Scan for the cell matching the given text and deliver its (X, Y) coordinate at center. 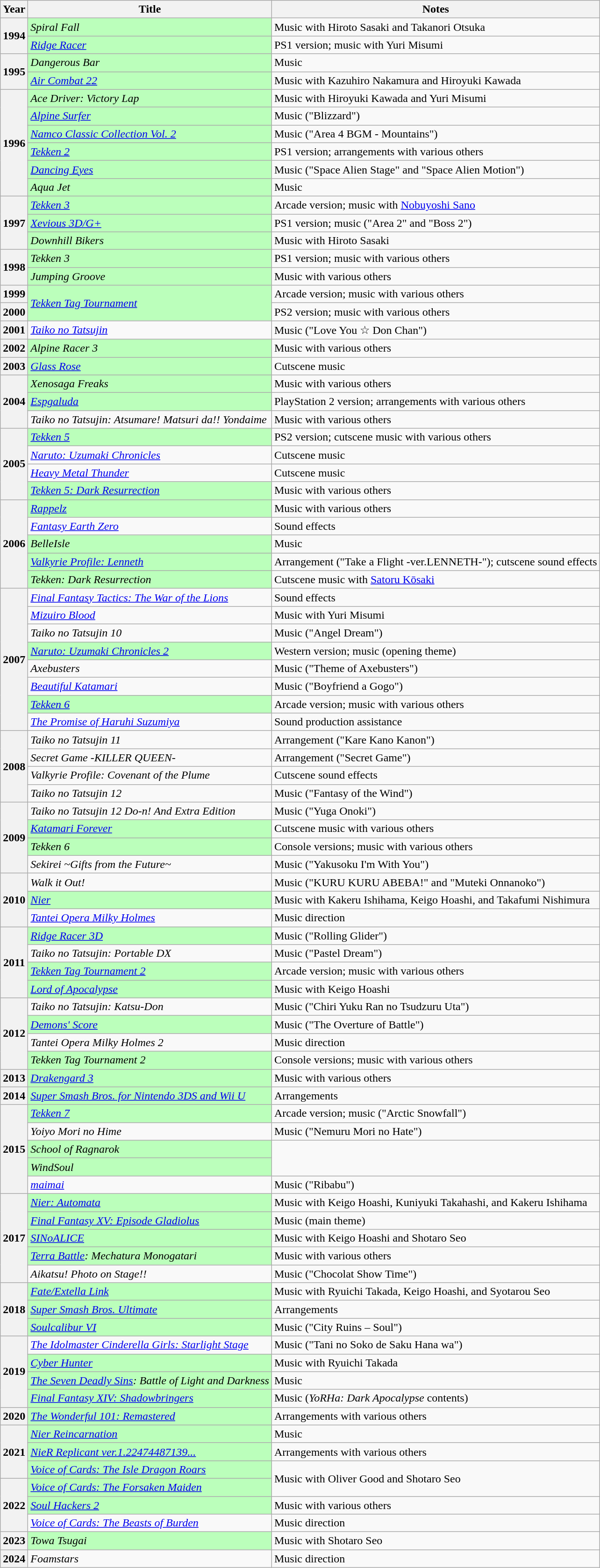
Ridge Racer 3D (150, 936)
The Wonderful 101: Remastered (150, 1416)
Music ("Fantasy of the Wind") (436, 793)
Taiko no Tatsujin: Portable DX (150, 954)
Demons' Score (150, 1025)
Voice of Cards: The Isle Dragon Roars (150, 1469)
Music ("Yuga Onoki") (436, 811)
2021 (14, 1452)
Final Fantasy XIV: Shadowbringers (150, 1398)
Tekken: Dark Resurrection (150, 579)
Music with Keigo Hoashi and Shotaro Seo (436, 1238)
Taiko no Tatsujin 12 (150, 793)
Terra Battle: Mechatura Monogatari (150, 1256)
Music (YoRHa: Dark Apocalypse contents) (436, 1398)
1995 (14, 72)
Tekken 5: Dark Resurrection (150, 491)
Alpine Racer 3 (150, 348)
Music with Yuri Misumi (436, 615)
Music with Keigo Hoashi (436, 989)
Soul Hackers 2 (150, 1505)
Music ("Love You ☆ Don Chan") (436, 330)
Heavy Metal Thunder (150, 473)
Super Smash Bros. for Nintendo 3DS and Wii U (150, 1096)
Namco Classic Collection Vol. 2 (150, 134)
Soulcalibur VI (150, 1327)
Rappelz (150, 508)
The Seven Deadly Sins: Battle of Light and Darkness (150, 1380)
Mizuiro Blood (150, 615)
Tekken 2 (150, 152)
Music (main theme) (436, 1220)
Arcade version; music with Nobuyoshi Sano (436, 205)
PS1 version; music ("Area 2" and "Boss 2") (436, 223)
Valkyrie Profile: Covenant of the Plume (150, 775)
Music with Ryuichi Takada (436, 1363)
Taiko no Tatsujin 12 Do-n! And Extra Edition (150, 811)
2003 (14, 366)
Western version; music (opening theme) (436, 650)
2009 (14, 838)
Axebusters (150, 669)
Air Combat 22 (150, 80)
Secret Game -KILLER QUEEN- (150, 758)
Tekken 5 (150, 437)
Super Smash Bros. Ultimate (150, 1309)
2014 (14, 1096)
Music with Ryuichi Takada, Keigo Hoashi, and Syotarou Seo (436, 1292)
Music with Hiroyuki Kawada and Yuri Misumi (436, 98)
1998 (14, 267)
WindSoul (150, 1167)
Drakengard 3 (150, 1078)
Music with Kakeru Ishihama, Keigo Hoashi, and Takafumi Nishimura (436, 900)
Voice of Cards: The Forsaken Maiden (150, 1487)
Cutscene music with Satoru Kōsaki (436, 579)
2011 (14, 962)
2005 (14, 464)
Tekken 7 (150, 1113)
The Idolmaster Cinderella Girls: Starlight Stage (150, 1345)
2004 (14, 402)
Music ("Pastel Dream") (436, 954)
Downhill Bikers (150, 241)
2019 (14, 1372)
Glass Rose (150, 366)
Music ("Ribabu") (436, 1185)
2017 (14, 1238)
Fate/Extella Link (150, 1292)
Music ("Chiri Yuku Ran no Tsudzuru Uta") (436, 1007)
Foamstars (150, 1559)
Music ("Chocolat Show Time") (436, 1274)
Beautiful Katamari (150, 686)
Arrangement ("Kare Kano Kanon") (436, 740)
The Promise of Haruhi Suzumiya (150, 722)
Music ("The Overture of Battle") (436, 1025)
Title (150, 9)
Walk it Out! (150, 882)
Aqua Jet (150, 187)
Ridge Racer (150, 45)
Alpine Surfer (150, 116)
Music ("Yakusoku I'm With You") (436, 864)
Music ("Tani no Soko de Saku Hana wa") (436, 1345)
Spiral Fall (150, 27)
Taiko no Tatsujin: Atsumare! Matsuri da!! Yondaime (150, 419)
Katamari Forever (150, 829)
Sekirei ~Gifts from the Future~ (150, 864)
1994 (14, 36)
2012 (14, 1033)
Ace Driver: Victory Lap (150, 98)
PS1 version; arrangements with various others (436, 152)
PS1 version; music with various others (436, 259)
Jumping Groove (150, 276)
2007 (14, 659)
1997 (14, 223)
Sound production assistance (436, 722)
maimai (150, 1185)
2023 (14, 1541)
2020 (14, 1416)
2010 (14, 900)
Towa Tsugai (150, 1541)
1999 (14, 294)
Music with Hiroto Sasaki (436, 241)
PS1 version; music with Yuri Misumi (436, 45)
Taiko no Tatsujin (150, 330)
PS2 version; cutscene music with various others (436, 437)
Lord of Apocalypse (150, 989)
Naruto: Uzumaki Chronicles (150, 455)
Espgaluda (150, 402)
Notes (436, 9)
NieR Replicant ver.1.22474487139... (150, 1452)
Tantei Opera Milky Holmes 2 (150, 1042)
Music ("Blizzard") (436, 116)
Nier Reincarnation (150, 1434)
Arrangement ("Secret Game") (436, 758)
Music ("Angel Dream") (436, 633)
2002 (14, 348)
2006 (14, 544)
2000 (14, 312)
Taiko no Tatsujin 11 (150, 740)
Taiko no Tatsujin 10 (150, 633)
Cutscene sound effects (436, 775)
Music with Oliver Good and Shotaro Seo (436, 1478)
Dancing Eyes (150, 169)
School of Ragnarok (150, 1149)
Yoiyo Mori no Hime (150, 1131)
BelleIsle (150, 544)
Tekken Tag Tournament (150, 303)
Fantasy Earth Zero (150, 526)
2018 (14, 1309)
1996 (14, 143)
Music ("Theme of Axebusters") (436, 669)
SINoALICE (150, 1238)
Tantei Opera Milky Holmes (150, 918)
Music with Keigo Hoashi, Kuniyuki Takahashi, and Kakeru Ishihama (436, 1202)
Music with Hiroto Sasaki and Takanori Otsuka (436, 27)
Music ("Nemuru Mori no Hate") (436, 1131)
Music ("City Ruins – Soul") (436, 1327)
2022 (14, 1505)
PlayStation 2 version; arrangements with various others (436, 402)
Arcade version; music ("Arctic Snowfall") (436, 1113)
Music ("Boyfriend a Gogo") (436, 686)
Final Fantasy XV: Episode Gladiolus (150, 1220)
Final Fantasy Tactics: The War of the Lions (150, 597)
2024 (14, 1559)
Year (14, 9)
Naruto: Uzumaki Chronicles 2 (150, 650)
2015 (14, 1149)
Cutscene music with various others (436, 829)
Dangerous Bar (150, 63)
Taiko no Tatsujin: Katsu-Don (150, 1007)
Nier: Automata (150, 1202)
Arrangement ("Take a Flight -ver.LENNETH-"); cutscene sound effects (436, 562)
Valkyrie Profile: Lenneth (150, 562)
Xenosaga Freaks (150, 384)
2001 (14, 330)
Music ("Rolling Glider") (436, 936)
Aikatsu! Photo on Stage!! (150, 1274)
Music ("Area 4 BGM - Mountains") (436, 134)
Cyber Hunter (150, 1363)
2008 (14, 766)
Music ("Space Alien Stage" and "Space Alien Motion") (436, 169)
2013 (14, 1078)
Music ("KURU KURU ABEBA!" and "Muteki Onnanoko") (436, 882)
Voice of Cards: The Beasts of Burden (150, 1523)
Nier (150, 900)
PS2 version; music with various others (436, 312)
Xevious 3D/G+ (150, 223)
Music with Kazuhiro Nakamura and Hiroyuki Kawada (436, 80)
Music with Shotaro Seo (436, 1541)
